Scan for the cell matching the given text and deliver its (X, Y) coordinate at center. 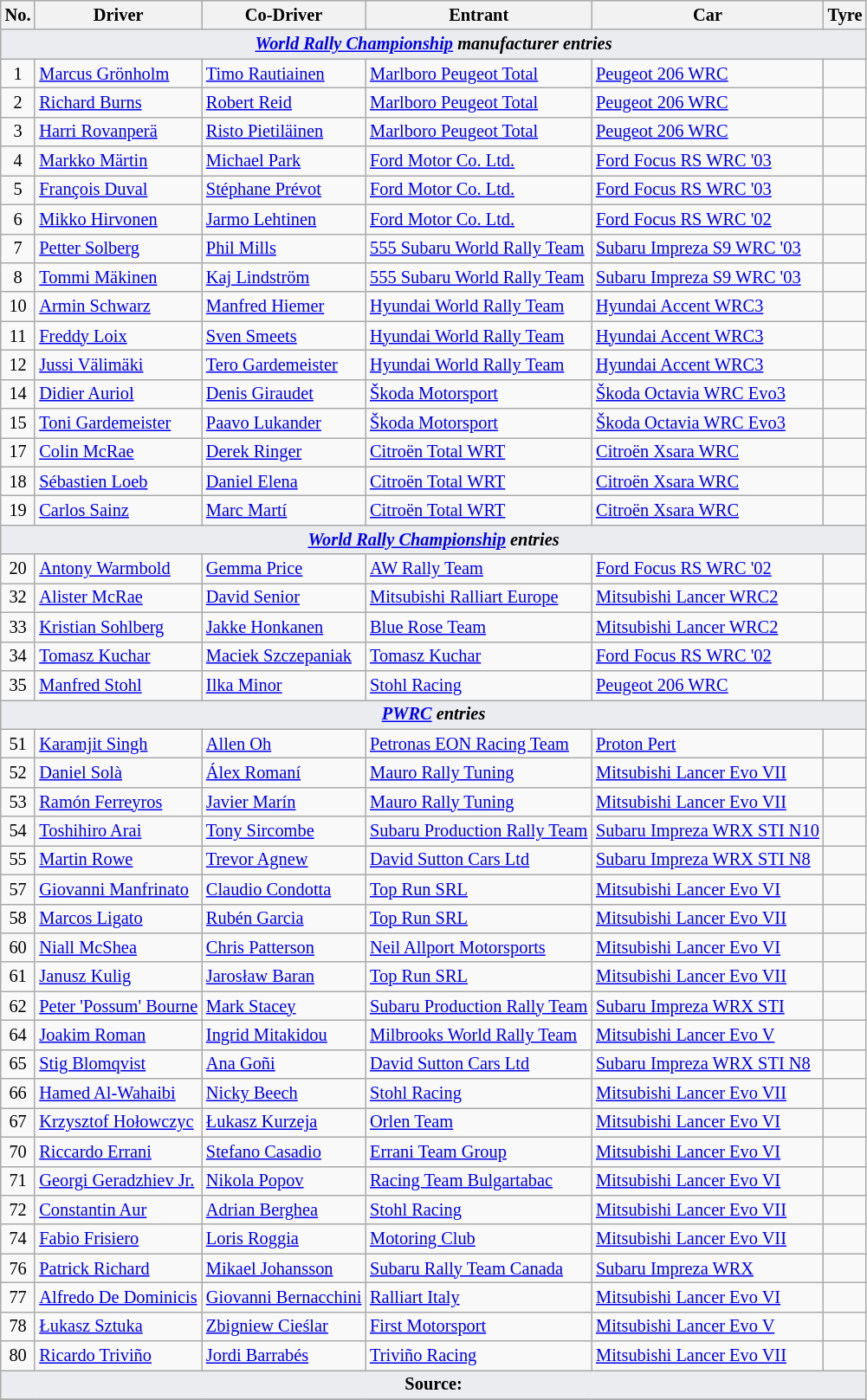
54 (18, 831)
Georgi Geradzhiev Jr. (118, 1181)
67 (18, 1122)
Milbrooks World Rally Team (478, 1035)
Chris Patterson (284, 947)
19 (18, 510)
Allen Oh (284, 744)
Ana Goñi (284, 1064)
Jarosław Baran (284, 977)
Janusz Kulig (118, 977)
François Duval (118, 190)
Peter 'Possum' Bourne (118, 1006)
57 (18, 889)
34 (18, 656)
Toshihiro Arai (118, 831)
Hamed Al-Wahaibi (118, 1094)
Álex Romaní (284, 772)
20 (18, 569)
Karamjit Singh (118, 744)
5 (18, 190)
62 (18, 1006)
Car (708, 15)
60 (18, 947)
World Rally Championship entries (434, 539)
Orlen Team (478, 1122)
80 (18, 1356)
Łukasz Sztuka (118, 1326)
Armin Schwarz (118, 306)
Jakke Honkanen (284, 627)
4 (18, 161)
No. (18, 15)
Jussi Välimäki (118, 365)
Phil Mills (284, 248)
Stefano Casadio (284, 1152)
Paavo Lukander (284, 423)
Colin McRae (118, 452)
Constantin Aur (118, 1210)
First Motorsport (478, 1326)
55 (18, 860)
Ilka Minor (284, 685)
12 (18, 365)
Stig Blomqvist (118, 1064)
Robert Reid (284, 102)
Source: (434, 1384)
Manfred Hiemer (284, 306)
7 (18, 248)
Proton Pert (708, 744)
Ingrid Mitakidou (284, 1035)
3 (18, 132)
Kristian Sohlberg (118, 627)
Derek Ringer (284, 452)
Ramón Ferreyros (118, 802)
Michael Park (284, 161)
Niall McShea (118, 947)
Gemma Price (284, 569)
Marcos Ligato (118, 919)
14 (18, 394)
Alister McRae (118, 597)
Racing Team Bulgartabac (478, 1181)
32 (18, 597)
33 (18, 627)
2 (18, 102)
Harri Rovanperä (118, 132)
Petter Solberg (118, 248)
58 (18, 919)
6 (18, 219)
Daniel Elena (284, 481)
Tero Gardemeister (284, 365)
Carlos Sainz (118, 510)
Neil Allport Motorsports (478, 947)
76 (18, 1268)
53 (18, 802)
Marcus Grönholm (118, 74)
Giovanni Bernacchini (284, 1297)
Subaru Impreza WRX (708, 1268)
Daniel Solà (118, 772)
Marc Martí (284, 510)
10 (18, 306)
Mitsubishi Ralliart Europe (478, 597)
Errani Team Group (478, 1152)
Antony Warmbold (118, 569)
Markko Märtin (118, 161)
Denis Giraudet (284, 394)
Patrick Richard (118, 1268)
Tyre (845, 15)
61 (18, 977)
35 (18, 685)
70 (18, 1152)
Freddy Loix (118, 336)
Petronas EON Racing Team (478, 744)
Fabio Frisiero (118, 1239)
1 (18, 74)
Javier Marín (284, 802)
Loris Roggia (284, 1239)
Rubén Garcia (284, 919)
Jarmo Lehtinen (284, 219)
Tony Sircombe (284, 831)
Joakim Roman (118, 1035)
52 (18, 772)
Mikko Hirvonen (118, 219)
Jordi Barrabés (284, 1356)
Giovanni Manfrinato (118, 889)
Didier Auriol (118, 394)
Subaru Impreza WRX STI N10 (708, 831)
Riccardo Errani (118, 1152)
Zbigniew Cieślar (284, 1326)
78 (18, 1326)
18 (18, 481)
Manfred Stohl (118, 685)
66 (18, 1094)
Driver (118, 15)
15 (18, 423)
World Rally Championship manufacturer entries (434, 44)
Kaj Lindström (284, 277)
Co-Driver (284, 15)
Richard Burns (118, 102)
Motoring Club (478, 1239)
71 (18, 1181)
Subaru Rally Team Canada (478, 1268)
64 (18, 1035)
11 (18, 336)
Sven Smeets (284, 336)
Nikola Popov (284, 1181)
Ricardo Triviño (118, 1356)
Mikael Johansson (284, 1268)
Krzysztof Hołowczyc (118, 1122)
AW Rally Team (478, 569)
Adrian Berghea (284, 1210)
Blue Rose Team (478, 627)
Trevor Agnew (284, 860)
Martin Rowe (118, 860)
17 (18, 452)
Entrant (478, 15)
Tommi Mäkinen (118, 277)
Sébastien Loeb (118, 481)
Claudio Condotta (284, 889)
Triviño Racing (478, 1356)
77 (18, 1297)
65 (18, 1064)
51 (18, 744)
PWRC entries (434, 714)
72 (18, 1210)
Stéphane Prévot (284, 190)
Toni Gardemeister (118, 423)
Risto Pietiläinen (284, 132)
Nicky Beech (284, 1094)
Ralliart Italy (478, 1297)
8 (18, 277)
Łukasz Kurzeja (284, 1122)
Mark Stacey (284, 1006)
Timo Rautiainen (284, 74)
74 (18, 1239)
David Senior (284, 597)
Maciek Szczepaniak (284, 656)
Subaru Impreza WRX STI (708, 1006)
Alfredo De Dominicis (118, 1297)
